Pinpoint the cell where the given text exists, returning its [x, y] midpoint coordinate. 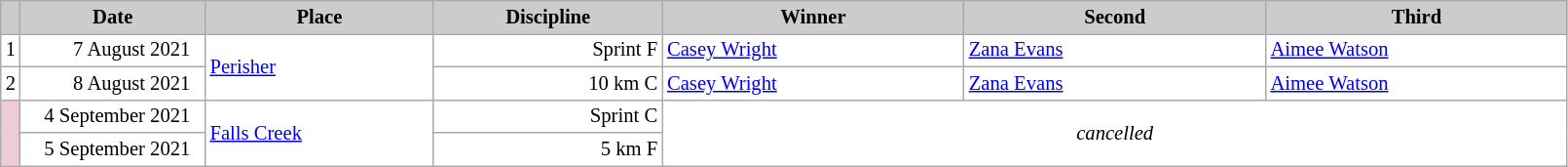
7 August 2021 [113, 50]
cancelled [1114, 133]
Date [113, 17]
5 km F [547, 149]
Second [1115, 17]
1 [11, 50]
Winner [813, 17]
Third [1417, 17]
5 September 2021 [113, 149]
Perisher [319, 66]
Sprint F [547, 50]
Sprint C [547, 116]
2 [11, 83]
Place [319, 17]
4 September 2021 [113, 116]
8 August 2021 [113, 83]
Falls Creek [319, 133]
10 km C [547, 83]
Discipline [547, 17]
